Locate the cell with the specified text and output its [x, y] center coordinate. 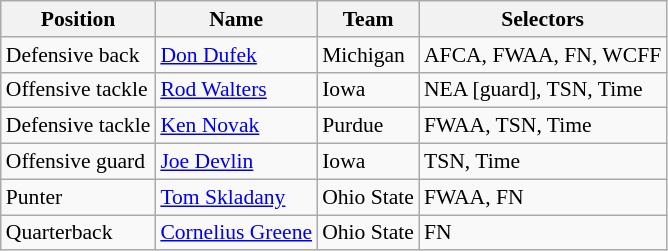
Position [78, 19]
Cornelius Greene [236, 233]
FWAA, TSN, Time [542, 126]
Offensive guard [78, 162]
Defensive back [78, 55]
Purdue [368, 126]
Michigan [368, 55]
Name [236, 19]
Defensive tackle [78, 126]
Punter [78, 197]
FWAA, FN [542, 197]
Selectors [542, 19]
Joe Devlin [236, 162]
Offensive tackle [78, 90]
Tom Skladany [236, 197]
Don Dufek [236, 55]
TSN, Time [542, 162]
NEA [guard], TSN, Time [542, 90]
FN [542, 233]
AFCA, FWAA, FN, WCFF [542, 55]
Quarterback [78, 233]
Team [368, 19]
Ken Novak [236, 126]
Rod Walters [236, 90]
